Extract the [X, Y] coordinate from the center of the cell holding the provided text.  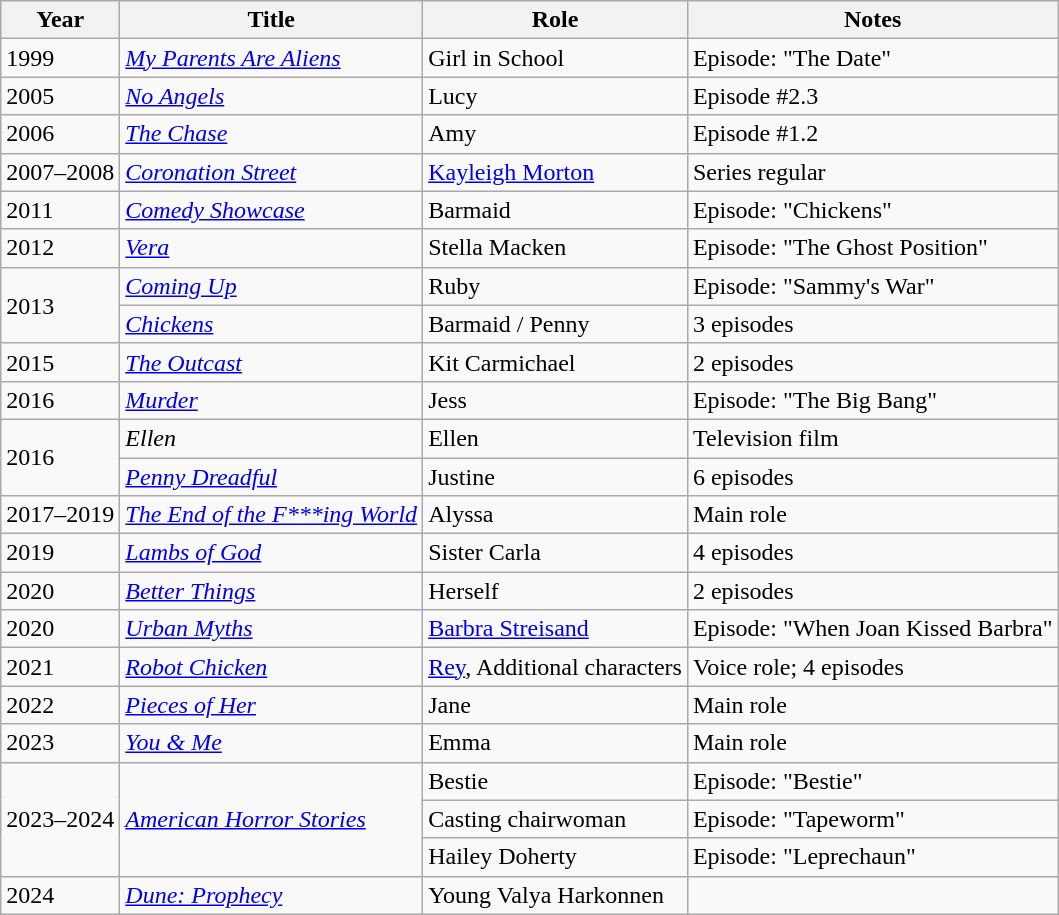
2005 [60, 96]
2024 [60, 895]
Kayleigh Morton [556, 172]
Notes [872, 20]
Episode #2.3 [872, 96]
Episode: "The Big Bang" [872, 400]
Young Valya Harkonnen [556, 895]
Casting chairwoman [556, 819]
Pieces of Her [272, 705]
Episode: "The Ghost Position" [872, 248]
Barmaid / Penny [556, 324]
Herself [556, 591]
Episode: "The Date" [872, 58]
2021 [60, 667]
Urban Myths [272, 629]
2006 [60, 134]
2019 [60, 553]
Episode: "Chickens" [872, 210]
Title [272, 20]
Year [60, 20]
Amy [556, 134]
Series regular [872, 172]
The Outcast [272, 362]
3 episodes [872, 324]
Vera [272, 248]
The Chase [272, 134]
2007–2008 [60, 172]
American Horror Stories [272, 819]
Dune: Prophecy [272, 895]
Role [556, 20]
Robot Chicken [272, 667]
1999 [60, 58]
Barbra Streisand [556, 629]
Lambs of God [272, 553]
Emma [556, 743]
Television film [872, 438]
Better Things [272, 591]
Episode: "Tapeworm" [872, 819]
Penny Dreadful [272, 477]
2012 [60, 248]
Alyssa [556, 515]
Barmaid [556, 210]
Rey, Additional characters [556, 667]
Justine [556, 477]
Murder [272, 400]
Kit Carmichael [556, 362]
No Angels [272, 96]
My Parents Are Aliens [272, 58]
2015 [60, 362]
Sister Carla [556, 553]
Episode: "Sammy's War" [872, 286]
Episode #1.2 [872, 134]
Bestie [556, 781]
Jess [556, 400]
Jane [556, 705]
Hailey Doherty [556, 857]
Coming Up [272, 286]
2023 [60, 743]
Girl in School [556, 58]
Episode: "When Joan Kissed Barbra" [872, 629]
Chickens [272, 324]
2017–2019 [60, 515]
2011 [60, 210]
4 episodes [872, 553]
Lucy [556, 96]
Voice role; 4 episodes [872, 667]
6 episodes [872, 477]
The End of the F***ing World [272, 515]
Comedy Showcase [272, 210]
Coronation Street [272, 172]
Ruby [556, 286]
Episode: "Bestie" [872, 781]
2023–2024 [60, 819]
2013 [60, 305]
Episode: "Leprechaun" [872, 857]
You & Me [272, 743]
2022 [60, 705]
Stella Macken [556, 248]
